Extract the (x, y) coordinate from the center of the cell holding the provided text.  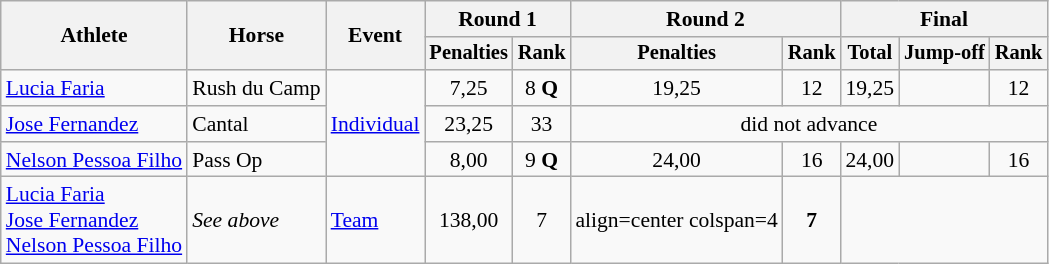
Final (944, 19)
8,00 (468, 160)
Round 1 (497, 19)
Event (376, 36)
Pass Op (256, 160)
Jump-off (944, 54)
Lucia FariaJose FernandezNelson Pessoa Filho (94, 220)
Team (376, 220)
Athlete (94, 36)
9 Q (542, 160)
Lucia Faria (94, 88)
Cantal (256, 124)
Individual (376, 124)
Rush du Camp (256, 88)
23,25 (468, 124)
8 Q (542, 88)
Horse (256, 36)
138,00 (468, 220)
7,25 (468, 88)
Nelson Pessoa Filho (94, 160)
align=center colspan=4 (676, 220)
Total (870, 54)
did not advance (808, 124)
Jose Fernandez (94, 124)
Round 2 (705, 19)
33 (542, 124)
See above (256, 220)
